For the text-containing cell, return its midpoint in [x, y] coordinate format. 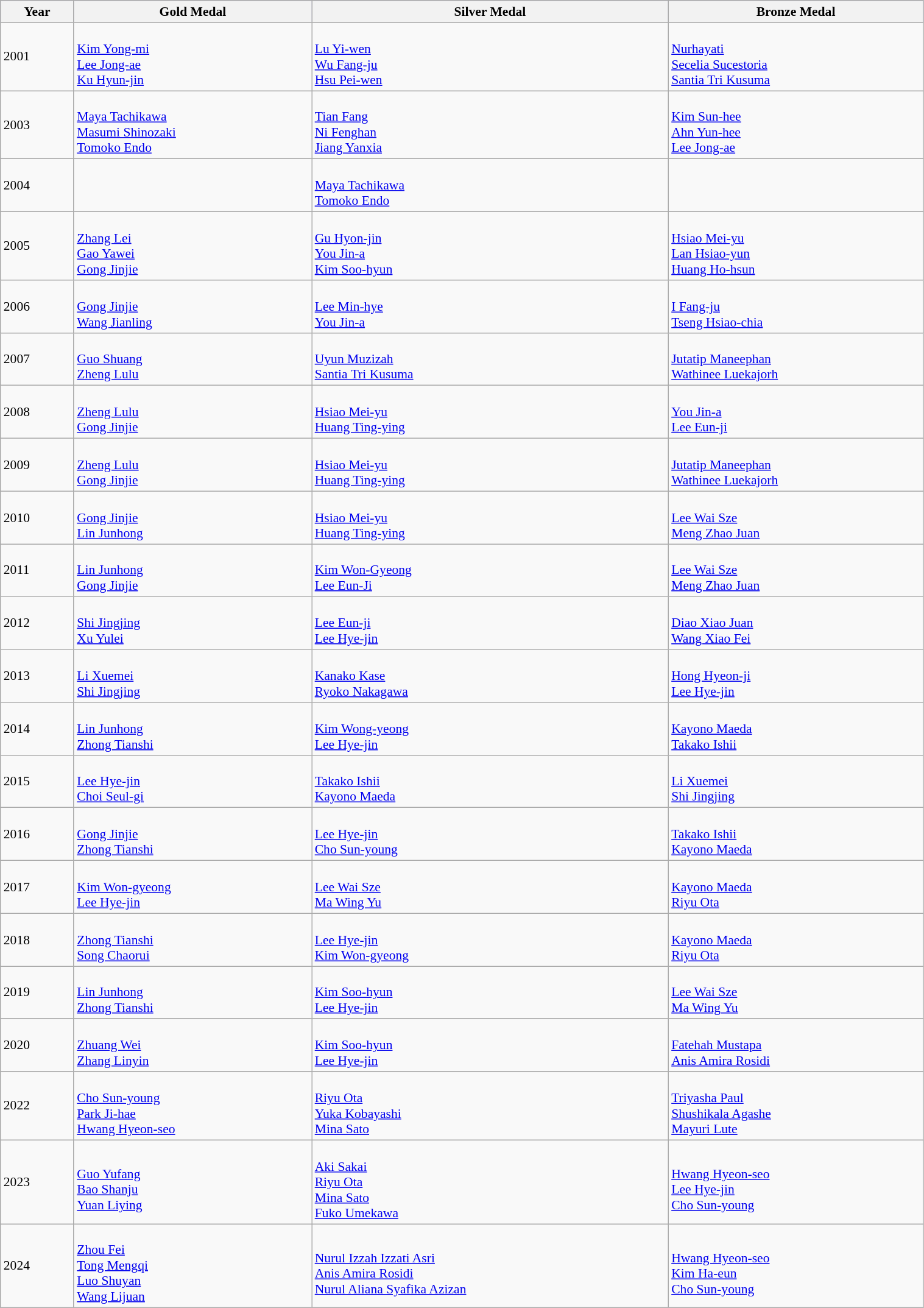
Kanako KaseRyoko Nakagawa [490, 676]
Lin JunhongGong Jinjie [192, 570]
Lee Hye-jinKim Won-gyeong [490, 939]
Zhuang WeiZhang Linyin [192, 1045]
2006 [38, 307]
Zhou FeiTong MengqiLuo ShuyanWang Lijuan [192, 1266]
Triyasha PaulShushikala AgasheMayuri Lute [795, 1106]
2024 [38, 1266]
Hwang Hyeon-seoLee Hye-jinCho Sun-young [795, 1182]
Kim Won-gyeongLee Hye-jin [192, 887]
2001 [38, 57]
2004 [38, 185]
2017 [38, 887]
Tian FangNi FenghanJiang Yanxia [490, 125]
Kim Yong-miLee Jong-aeKu Hyun-jin [192, 57]
Lu Yi-wenWu Fang-juHsu Pei-wen [490, 57]
Gu Hyon-jinYou Jin-aKim Soo-hyun [490, 246]
Guo YufangBao ShanjuYuan Liying [192, 1182]
2009 [38, 465]
Kim Wong-yeongLee Hye-jin [490, 729]
2022 [38, 1106]
You Jin-aLee Eun-ji [795, 412]
Hwang Hyeon-seoKim Ha-eunCho Sun-young [795, 1266]
Diao Xiao JuanWang Xiao Fei [795, 624]
2012 [38, 624]
Nurul Izzah Izzati AsriAnis Amira RosidiNurul Aliana Syafika Azizan [490, 1266]
2018 [38, 939]
Zhong TianshiSong Chaorui [192, 939]
2016 [38, 835]
Gong JinjieLin Junhong [192, 518]
Fatehah MustapaAnis Amira Rosidi [795, 1045]
2013 [38, 676]
Kayono MaedaTakako Ishii [795, 729]
I Fang-juTseng Hsiao-chia [795, 307]
2005 [38, 246]
Zhang LeiGao YaweiGong Jinjie [192, 246]
Year [38, 12]
Gold Medal [192, 12]
2020 [38, 1045]
2003 [38, 125]
Hong Hyeon-jiLee Hye-jin [795, 676]
2011 [38, 570]
Lee Eun-jiLee Hye-jin [490, 624]
2019 [38, 993]
2015 [38, 781]
Hsiao Mei-yuLan Hsiao-yunHuang Ho-hsun [795, 246]
Guo ShuangZheng Lulu [192, 359]
NurhayatiSecelia SucestoriaSantia Tri Kusuma [795, 57]
Cho Sun-youngPark Ji-haeHwang Hyeon-seo [192, 1106]
Kim Sun-heeAhn Yun-heeLee Jong-ae [795, 125]
Lee Min-hyeYou Jin-a [490, 307]
Shi JingjingXu Yulei [192, 624]
2014 [38, 729]
Uyun MuzizahSantia Tri Kusuma [490, 359]
2008 [38, 412]
Gong JinjieZhong Tianshi [192, 835]
Lee Hye-jinCho Sun-young [490, 835]
Kim Won-GyeongLee Eun-Ji [490, 570]
2023 [38, 1182]
Maya TachikawaMasumi ShinozakiTomoko Endo [192, 125]
Silver Medal [490, 12]
Aki SakaiRiyu OtaMina SatoFuko Umekawa [490, 1182]
Maya TachikawaTomoko Endo [490, 185]
2007 [38, 359]
Riyu OtaYuka KobayashiMina Sato [490, 1106]
Lee Hye-jinChoi Seul-gi [192, 781]
Bronze Medal [795, 12]
Gong JinjieWang Jianling [192, 307]
2010 [38, 518]
